Determine the (x, y) coordinate at the center of the cell enclosing the given text.  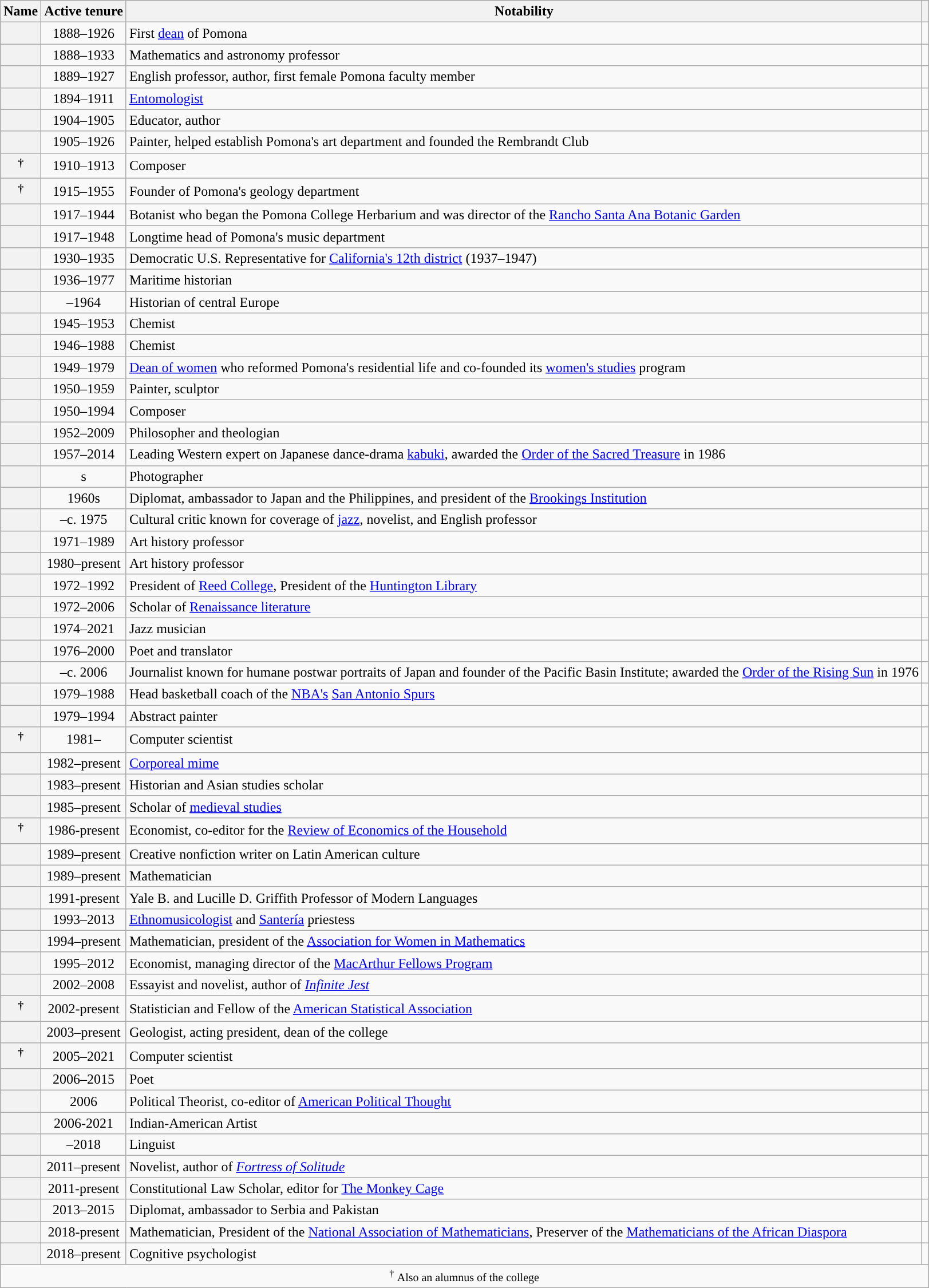
Scholar of Renaissance literature (524, 607)
Creative nonfiction writer on Latin American culture (524, 854)
Maritime historian (524, 280)
Linguist (524, 1145)
Mathematician, president of the Association for Women in Mathematics (524, 941)
1894–1911 (84, 98)
2018-present (84, 1232)
1905–1926 (84, 142)
Name (21, 11)
1950–1959 (84, 389)
2002–2008 (84, 985)
Historian of central Europe (524, 302)
–c. 1975 (84, 520)
1972–1992 (84, 585)
1995–2012 (84, 963)
Statistician and Fellow of the American Statistical Association (524, 1009)
1972–2006 (84, 607)
1986-present (84, 831)
1889–1927 (84, 77)
2006–2015 (84, 1080)
1945–1953 (84, 324)
1917–1944 (84, 215)
Diplomat, ambassador to Japan and the Philippines, and president of the Brookings Institution (524, 498)
Poet and translator (524, 651)
Novelist, author of Fortress of Solitude (524, 1167)
2006-2021 (84, 1123)
1949–1979 (84, 368)
2003–present (84, 1032)
Ethnomusicologist and Santería priestess (524, 919)
† Also an alumnus of the college (465, 1276)
Painter, helped establish Pomona's art department and founded the Rembrandt Club (524, 142)
1946–1988 (84, 346)
Constitutional Law Scholar, editor for The Monkey Cage (524, 1188)
2013–2015 (84, 1210)
–2018 (84, 1145)
Entomologist (524, 98)
1994–present (84, 941)
Founder of Pomona's geology department (524, 191)
Economist, co-editor for the Review of Economics of the Household (524, 831)
Indian-American Artist (524, 1123)
1983–present (84, 785)
Jazz musician (524, 629)
First dean of Pomona (524, 33)
1979–1994 (84, 716)
1950–1994 (84, 411)
1888–1926 (84, 33)
1985–present (84, 807)
Philosopher and theologian (524, 433)
Educator, author (524, 120)
Yale B. and Lucille D. Griffith Professor of Modern Languages (524, 898)
Historian and Asian studies scholar (524, 785)
1936–1977 (84, 280)
1980–present (84, 563)
1910–1913 (84, 166)
2005–2021 (84, 1056)
Geologist, acting president, dean of the college (524, 1032)
2006 (84, 1101)
1991-present (84, 898)
2011–present (84, 1167)
Scholar of medieval studies (524, 807)
Essayist and novelist, author of Infinite Jest (524, 985)
1952–2009 (84, 433)
Abstract painter (524, 716)
Corporeal mime (524, 763)
Journalist known for humane postwar portraits of Japan and founder of the Pacific Basin Institute; awarded the Order of the Rising Sun in 1976 (524, 673)
Democratic U.S. Representative for California's 12th district (1937–1947) (524, 258)
Poet (524, 1080)
English professor, author, first female Pomona faculty member (524, 77)
Mathematician, President of the National Association of Mathematicians, Preserver of the Mathematicians of the African Diaspora (524, 1232)
1982–present (84, 763)
Cognitive psychologist (524, 1254)
Cultural critic known for coverage of jazz, novelist, and English professor (524, 520)
Head basketball coach of the NBA's San Antonio Spurs (524, 694)
1981– (84, 740)
1971–1989 (84, 542)
1930–1935 (84, 258)
Diplomat, ambassador to Serbia and Pakistan (524, 1210)
Leading Western expert on Japanese dance-drama kabuki, awarded the Order of the Sacred Treasure in 1986 (524, 455)
1979–1988 (84, 694)
1976–2000 (84, 651)
Active tenure (84, 11)
Botanist who began the Pomona College Herbarium and was director of the Rancho Santa Ana Botanic Garden (524, 215)
Mathematician (524, 876)
Notability (524, 11)
1888–1933 (84, 55)
1957–2014 (84, 455)
–1964 (84, 302)
2018–present (84, 1254)
2011-present (84, 1188)
1960s (84, 498)
Longtime head of Pomona's music department (524, 236)
Mathematics and astronomy professor (524, 55)
Political Theorist, co-editor of American Political Thought (524, 1101)
–c. 2006 (84, 673)
1993–2013 (84, 919)
Economist, managing director of the MacArthur Fellows Program (524, 963)
1904–1905 (84, 120)
1917–1948 (84, 236)
s (84, 476)
Painter, sculptor (524, 389)
1974–2021 (84, 629)
2002-present (84, 1009)
Dean of women who reformed Pomona's residential life and co-founded its women's studies program (524, 368)
President of Reed College, President of the Huntington Library (524, 585)
1915–1955 (84, 191)
Photographer (524, 476)
